Pinpoint the cell where the given text exists, returning its [x, y] midpoint coordinate. 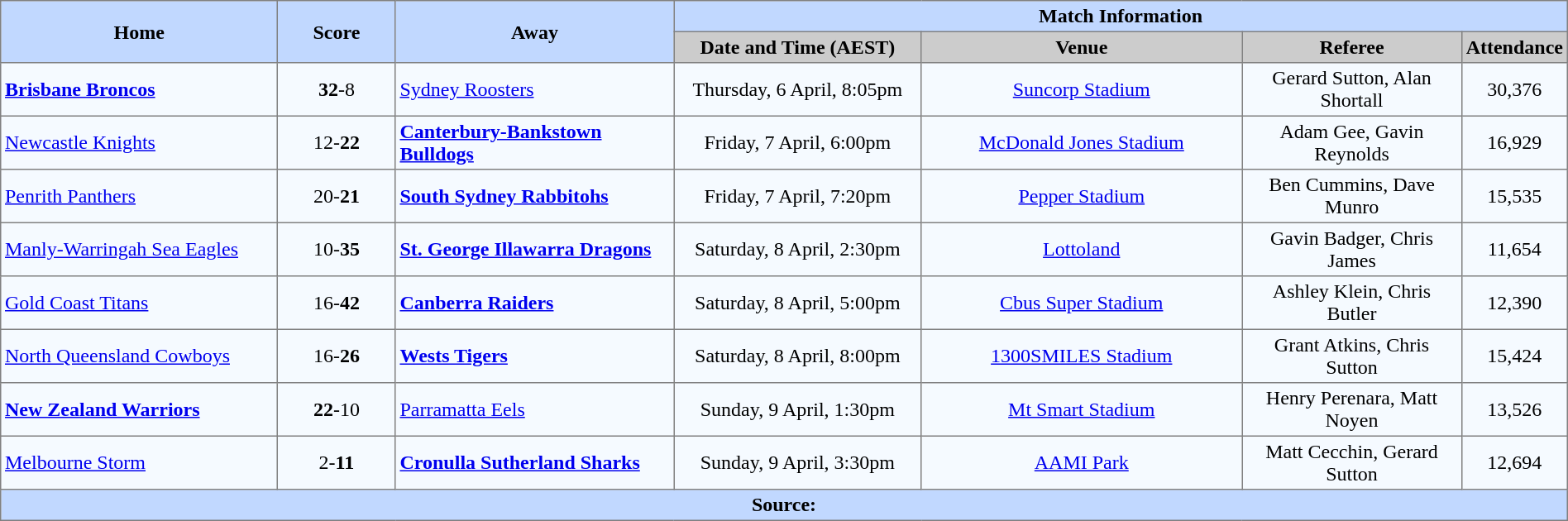
Sydney Roosters [534, 89]
Henry Perenara, Matt Noyen [1352, 409]
Brisbane Broncos [139, 89]
North Queensland Cowboys [139, 356]
Parramatta Eels [534, 409]
16,929 [1514, 142]
Gold Coast Titans [139, 303]
Saturday, 8 April, 5:00pm [797, 303]
Cbus Super Stadium [1082, 303]
22-10 [337, 409]
Gerard Sutton, Alan Shortall [1352, 89]
11,654 [1514, 249]
Grant Atkins, Chris Sutton [1352, 356]
Saturday, 8 April, 8:00pm [797, 356]
Away [534, 31]
12,694 [1514, 462]
Thursday, 6 April, 8:05pm [797, 89]
16-26 [337, 356]
Manly-Warringah Sea Eagles [139, 249]
Attendance [1514, 47]
Lottoland [1082, 249]
Referee [1352, 47]
32-8 [337, 89]
Sunday, 9 April, 3:30pm [797, 462]
Mt Smart Stadium [1082, 409]
Suncorp Stadium [1082, 89]
McDonald Jones Stadium [1082, 142]
15,535 [1514, 196]
Source: [784, 505]
2-11 [337, 462]
Sunday, 9 April, 1:30pm [797, 409]
30,376 [1514, 89]
New Zealand Warriors [139, 409]
Home [139, 31]
Cronulla Sutherland Sharks [534, 462]
Ben Cummins, Dave Munro [1352, 196]
Pepper Stadium [1082, 196]
Friday, 7 April, 6:00pm [797, 142]
Canberra Raiders [534, 303]
Melbourne Storm [139, 462]
Gavin Badger, Chris James [1352, 249]
15,424 [1514, 356]
Saturday, 8 April, 2:30pm [797, 249]
Canterbury-Bankstown Bulldogs [534, 142]
12-22 [337, 142]
Matt Cecchin, Gerard Sutton [1352, 462]
1300SMILES Stadium [1082, 356]
Score [337, 31]
Ashley Klein, Chris Butler [1352, 303]
AAMI Park [1082, 462]
South Sydney Rabbitohs [534, 196]
10-35 [337, 249]
Penrith Panthers [139, 196]
16-42 [337, 303]
Friday, 7 April, 7:20pm [797, 196]
12,390 [1514, 303]
13,526 [1514, 409]
Wests Tigers [534, 356]
Venue [1082, 47]
Match Information [1121, 17]
20-21 [337, 196]
Adam Gee, Gavin Reynolds [1352, 142]
St. George Illawarra Dragons [534, 249]
Date and Time (AEST) [797, 47]
Newcastle Knights [139, 142]
